Detect which cell encompasses the target text, then output its [x, y] center coordinate. 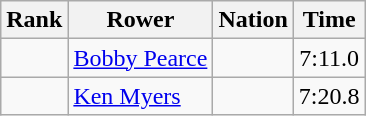
7:11.0 [329, 58]
7:20.8 [329, 96]
Ken Myers [140, 96]
Nation [253, 20]
Rank [34, 20]
Time [329, 20]
Rower [140, 20]
Bobby Pearce [140, 58]
